Return (X, Y) of the center of cell containing provided text 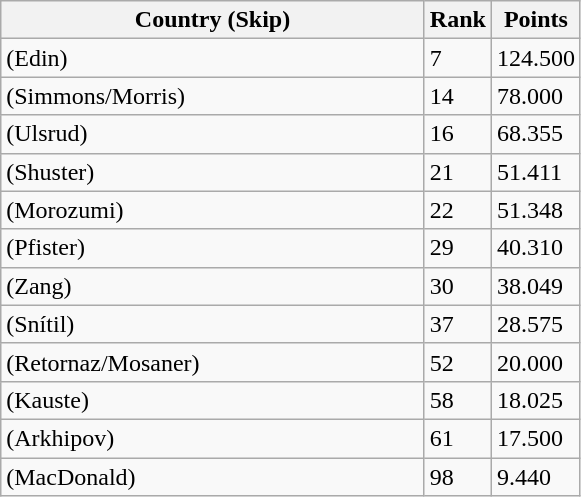
(Edin) (213, 58)
9.440 (536, 477)
16 (458, 134)
58 (458, 400)
(Shuster) (213, 172)
(Arkhipov) (213, 438)
(Simmons/Morris) (213, 96)
Country (Skip) (213, 20)
52 (458, 362)
40.310 (536, 248)
(Ulsrud) (213, 134)
(MacDonald) (213, 477)
Points (536, 20)
124.500 (536, 58)
51.411 (536, 172)
30 (458, 286)
(Zang) (213, 286)
7 (458, 58)
98 (458, 477)
14 (458, 96)
78.000 (536, 96)
(Retornaz/Mosaner) (213, 362)
18.025 (536, 400)
(Kauste) (213, 400)
68.355 (536, 134)
22 (458, 210)
17.500 (536, 438)
(Snítil) (213, 324)
51.348 (536, 210)
(Pfister) (213, 248)
29 (458, 248)
37 (458, 324)
61 (458, 438)
20.000 (536, 362)
21 (458, 172)
(Morozumi) (213, 210)
38.049 (536, 286)
Rank (458, 20)
28.575 (536, 324)
